From the cell containing the given text, extract its center point as [X, Y] coordinate. 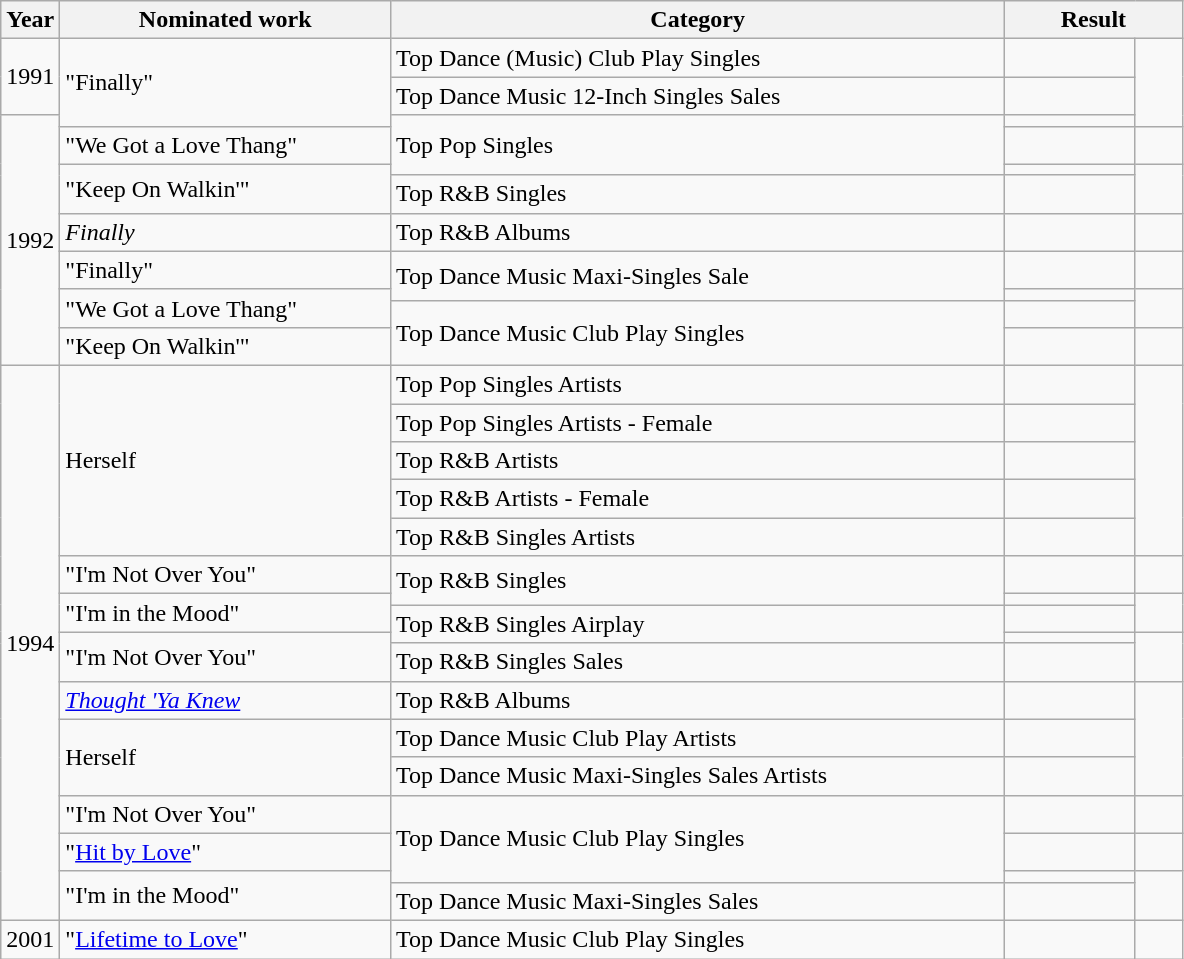
Year [30, 20]
Top R&B Singles Artists [698, 537]
Top Pop Singles Artists - Female [698, 423]
"Lifetime to Love" [226, 939]
1992 [30, 240]
1991 [30, 77]
Top R&B Singles Airplay [698, 624]
Top Dance Music Maxi-Singles Sales Artists [698, 776]
Top Pop Singles Artists [698, 384]
"Hit by Love" [226, 852]
Top Dance Music 12-Inch Singles Sales [698, 96]
Top R&B Artists - Female [698, 499]
Finally [226, 232]
Nominated work [226, 20]
Top R&B Singles Sales [698, 662]
Top R&B Artists [698, 461]
2001 [30, 939]
Thought 'Ya Knew [226, 700]
Top Dance Music Club Play Artists [698, 738]
Top Dance Music Maxi-Singles Sale [698, 276]
Top Dance (Music) Club Play Singles [698, 58]
Top Dance Music Maxi-Singles Sales [698, 901]
Category [698, 20]
1994 [30, 642]
Result [1094, 20]
Top Pop Singles [698, 145]
